Detect which cell encompasses the target text, then output its (X, Y) center coordinate. 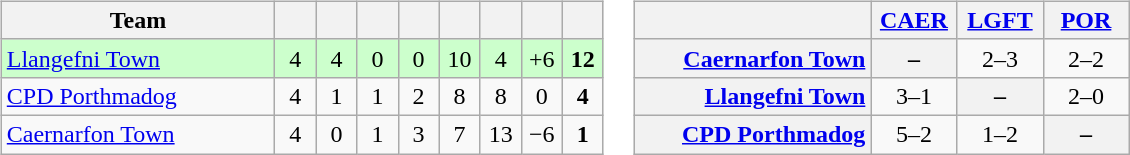
2–3 (1000, 58)
POR (1086, 20)
3–1 (914, 96)
−6 (542, 134)
10 (460, 58)
Team (138, 20)
2–2 (1086, 58)
13 (500, 134)
1–2 (1000, 134)
2 (418, 96)
5–2 (914, 134)
+6 (542, 58)
2–0 (1086, 96)
CAER (914, 20)
7 (460, 134)
12 (582, 58)
3 (418, 134)
LGFT (1000, 20)
